Detect which cell encompasses the target text, then output its (x, y) center coordinate. 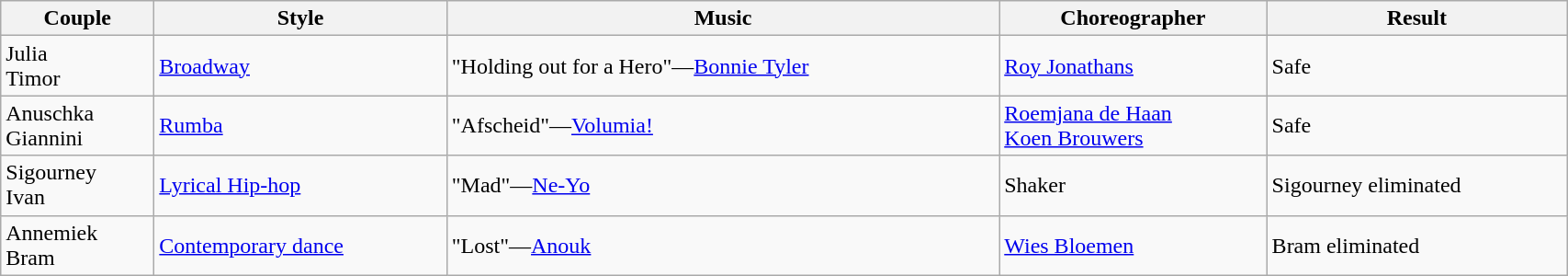
Sigourney eliminated (1416, 186)
"Lost"—Anouk (723, 245)
Music (723, 18)
Lyrical Hip-hop (300, 186)
Roy Jonathans (1134, 66)
Bram eliminated (1416, 245)
Choreographer (1134, 18)
SigourneyIvan (77, 186)
Wies Bloemen (1134, 245)
"Mad"—Ne-Yo (723, 186)
Roemjana de HaanKoen Brouwers (1134, 125)
Result (1416, 18)
Broadway (300, 66)
Contemporary dance (300, 245)
AnuschkaGiannini (77, 125)
"Afscheid"—Volumia! (723, 125)
JuliaTimor (77, 66)
AnnemiekBram (77, 245)
Style (300, 18)
Shaker (1134, 186)
"Holding out for a Hero"—Bonnie Tyler (723, 66)
Rumba (300, 125)
Couple (77, 18)
